Output the [X, Y] coordinate of the center of the cell containing the given text.  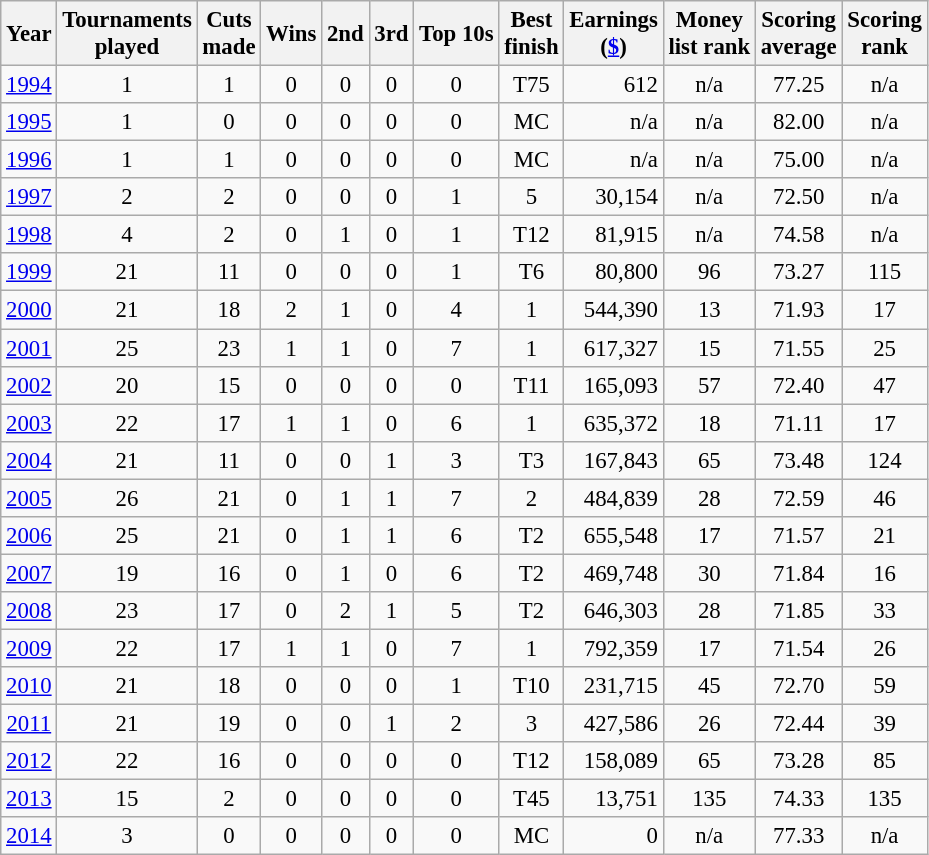
57 [709, 385]
Bestfinish [532, 34]
1998 [29, 235]
2001 [29, 348]
47 [884, 385]
2000 [29, 310]
646,303 [614, 611]
Tournamentsplayed [127, 34]
Year [29, 34]
71.11 [798, 423]
3rd [392, 34]
80,800 [614, 273]
2nd [346, 34]
73.28 [798, 761]
T10 [532, 686]
71.55 [798, 348]
2006 [29, 536]
231,715 [614, 686]
T45 [532, 799]
72.70 [798, 686]
Moneylist rank [709, 34]
72.40 [798, 385]
20 [127, 385]
2004 [29, 460]
46 [884, 498]
Top 10s [456, 34]
82.00 [798, 122]
13 [709, 310]
792,359 [614, 648]
T6 [532, 273]
484,839 [614, 498]
655,548 [614, 536]
2009 [29, 648]
71.85 [798, 611]
158,089 [614, 761]
2002 [29, 385]
2010 [29, 686]
2008 [29, 611]
T75 [532, 85]
Wins [292, 34]
72.59 [798, 498]
71.57 [798, 536]
75.00 [798, 160]
30,154 [614, 197]
72.50 [798, 197]
T3 [532, 460]
74.33 [798, 799]
612 [614, 85]
544,390 [614, 310]
427,586 [614, 724]
59 [884, 686]
71.84 [798, 573]
2012 [29, 761]
45 [709, 686]
2007 [29, 573]
165,093 [614, 385]
73.27 [798, 273]
71.93 [798, 310]
115 [884, 273]
74.58 [798, 235]
1997 [29, 197]
85 [884, 761]
30 [709, 573]
1995 [29, 122]
73.48 [798, 460]
1996 [29, 160]
72.44 [798, 724]
77.33 [798, 836]
124 [884, 460]
617,327 [614, 348]
1999 [29, 273]
81,915 [614, 235]
T11 [532, 385]
469,748 [614, 573]
Earnings($) [614, 34]
Scoringrank [884, 34]
96 [709, 273]
2005 [29, 498]
2003 [29, 423]
2011 [29, 724]
71.54 [798, 648]
33 [884, 611]
Scoringaverage [798, 34]
167,843 [614, 460]
2013 [29, 799]
1994 [29, 85]
635,372 [614, 423]
2014 [29, 836]
77.25 [798, 85]
13,751 [614, 799]
39 [884, 724]
Cuts made [229, 34]
